Provide the (x, y) coordinate of the cell's center where the given text is located.  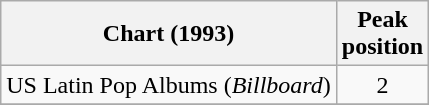
US Latin Pop Albums (Billboard) (169, 85)
Chart (1993) (169, 34)
Peakposition (382, 34)
2 (382, 85)
